From the cell containing the given text, extract its center point as (X, Y) coordinate. 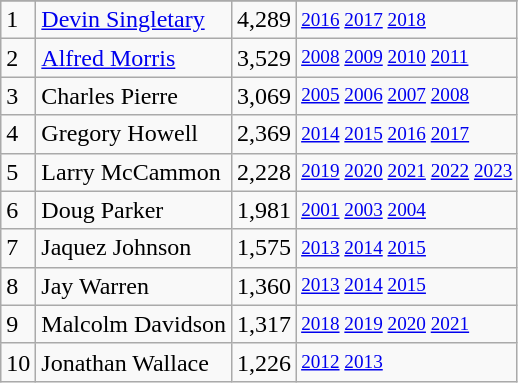
2005 2006 2007 2008 (407, 96)
Gregory Howell (134, 134)
1,317 (264, 324)
2012 2013 (407, 362)
Doug Parker (134, 210)
2001 2003 2004 (407, 210)
4,289 (264, 20)
2,369 (264, 134)
2016 2017 2018 (407, 20)
1 (18, 20)
Jay Warren (134, 286)
5 (18, 172)
Larry McCammon (134, 172)
1,360 (264, 286)
Malcolm Davidson (134, 324)
7 (18, 248)
Jaquez Johnson (134, 248)
10 (18, 362)
1,575 (264, 248)
2,228 (264, 172)
2 (18, 58)
2008 2009 2010 2011 (407, 58)
Devin Singletary (134, 20)
2018 2019 2020 2021 (407, 324)
Charles Pierre (134, 96)
2019 2020 2021 2022 2023 (407, 172)
3 (18, 96)
1,981 (264, 210)
1,226 (264, 362)
9 (18, 324)
8 (18, 286)
Alfred Morris (134, 58)
4 (18, 134)
2014 2015 2016 2017 (407, 134)
Jonathan Wallace (134, 362)
6 (18, 210)
3,069 (264, 96)
3,529 (264, 58)
